For the text-containing cell, return its midpoint in (X, Y) coordinate format. 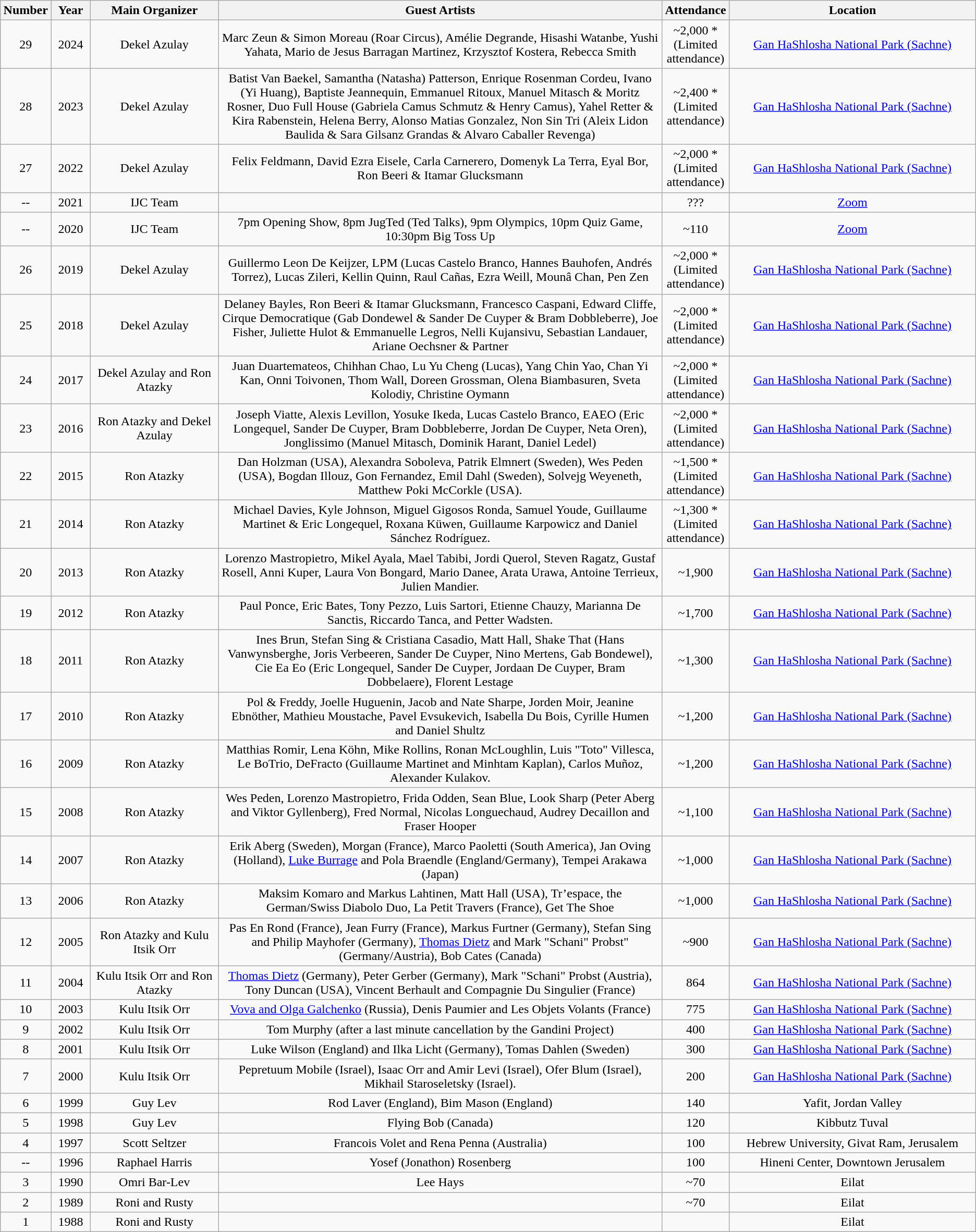
Scott Seltzer (154, 1143)
~110 (696, 229)
2011 (71, 661)
1 (26, 1222)
1997 (71, 1143)
120 (696, 1123)
Rod Laver (England), Bim Mason (England) (440, 1103)
2014 (71, 524)
Tom Murphy (after a last minute cancellation by the Gandini Project) (440, 1029)
9 (26, 1029)
Yosef (Jonathon) Rosenberg (440, 1163)
2013 (71, 572)
2006 (71, 901)
2 (26, 1202)
11 (26, 983)
2005 (71, 942)
26 (26, 270)
Omri Bar-Lev (154, 1182)
Hebrew University, Givat Ram, Jerusalem (853, 1143)
Paul Ponce, Eric Bates, Tony Pezzo, Luis Sartori, Etienne Chauzy, Marianna De Sanctis, Riccardo Tanca, and Petter Wadsten. (440, 613)
13 (26, 901)
Kibbutz Tuval (853, 1123)
Number (26, 10)
2016 (71, 428)
10 (26, 1009)
~1,300 (696, 661)
Vova and Olga Galchenko (Russia), Denis Paumier and Les Objets Volants (France) (440, 1009)
2000 (71, 1076)
1998 (71, 1123)
7pm Opening Show, 8pm JugTed (Ted Talks), 9pm Olympics, 10pm Quiz Game, 10:30pm Big Toss Up (440, 229)
Pepretuum Mobile (Israel), Isaac Orr and Amir Levi (Israel), Ofer Blum (Israel), Mikhail Staroseletsky (Israel). (440, 1076)
140 (696, 1103)
Flying Bob (Canada) (440, 1123)
4 (26, 1143)
Year (71, 10)
Lee Hays (440, 1182)
7 (26, 1076)
??? (696, 202)
14 (26, 860)
2012 (71, 613)
21 (26, 524)
2008 (71, 812)
Luke Wilson (England) and Ilka Licht (Germany), Tomas Dahlen (Sweden) (440, 1049)
864 (696, 983)
23 (26, 428)
19 (26, 613)
17 (26, 716)
2009 (71, 764)
15 (26, 812)
2015 (71, 476)
2002 (71, 1029)
2022 (71, 168)
Maksim Komaro and Markus Lahtinen, Matt Hall (USA), Tr’espace, the German/Swiss Diabolo Duo, La Petit Travers (France), Get The Shoe (440, 901)
1996 (71, 1163)
5 (26, 1123)
~1,100 (696, 812)
2024 (71, 44)
Hineni Center, Downtown Jerusalem (853, 1163)
24 (26, 380)
1989 (71, 1202)
2003 (71, 1009)
Raphael Harris (154, 1163)
Ron Atazky and Dekel Azulay (154, 428)
2020 (71, 229)
Ron Atazky and Kulu Itsik Orr (154, 942)
29 (26, 44)
6 (26, 1103)
28 (26, 106)
2004 (71, 983)
8 (26, 1049)
Main Organizer (154, 10)
~900 (696, 942)
775 (696, 1009)
2018 (71, 325)
2021 (71, 202)
12 (26, 942)
3 (26, 1182)
Location (853, 10)
2007 (71, 860)
~1,900 (696, 572)
22 (26, 476)
200 (696, 1076)
Dekel Azulay and Ron Atazky (154, 380)
Kulu Itsik Orr and Ron Atazky (154, 983)
Felix Feldmann, David Ezra Eisele, Carla Carnerero, Domenyk La Terra, Eyal Bor, Ron Beeri & Itamar Glucksmann (440, 168)
2001 (71, 1049)
300 (696, 1049)
27 (26, 168)
~2,400 * (Limited attendance) (696, 106)
2010 (71, 716)
~1,300 * (Limited attendance) (696, 524)
16 (26, 764)
25 (26, 325)
2023 (71, 106)
~1,700 (696, 613)
1990 (71, 1182)
400 (696, 1029)
1999 (71, 1103)
Francois Volet and Rena Penna (Australia) (440, 1143)
1988 (71, 1222)
Yafit, Jordan Valley (853, 1103)
20 (26, 572)
~1,500 * (Limited attendance) (696, 476)
Attendance (696, 10)
18 (26, 661)
Guest Artists (440, 10)
2017 (71, 380)
2019 (71, 270)
